Pinpoint the cell where the given text exists, returning its [X, Y] midpoint coordinate. 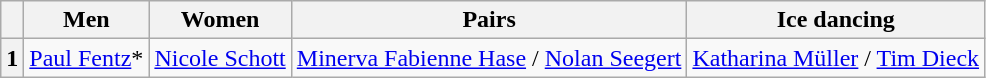
Katharina Müller / Tim Dieck [836, 58]
Pairs [489, 20]
Men [86, 20]
Paul Fentz* [86, 58]
Minerva Fabienne Hase / Nolan Seegert [489, 58]
Ice dancing [836, 20]
1 [12, 58]
Nicole Schott [220, 58]
Women [220, 20]
